Detect which cell encompasses the target text, then output its (X, Y) center coordinate. 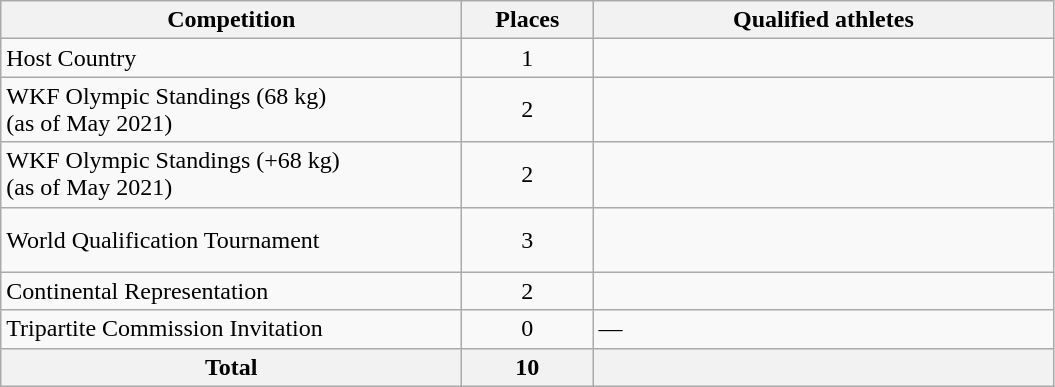
3 (528, 240)
Host Country (232, 58)
World Qualification Tournament (232, 240)
WKF Olympic Standings (+68 kg)(as of May 2021) (232, 174)
1 (528, 58)
0 (528, 329)
Places (528, 20)
Qualified athletes (824, 20)
Competition (232, 20)
Continental Representation (232, 291)
— (824, 329)
10 (528, 367)
WKF Olympic Standings (68 kg)(as of May 2021) (232, 110)
Tripartite Commission Invitation (232, 329)
Total (232, 367)
